Detect which cell encompasses the target text, then output its (X, Y) center coordinate. 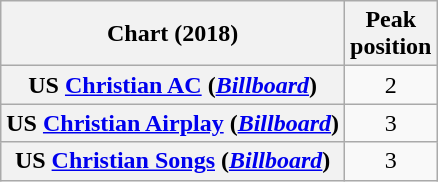
US Christian AC (Billboard) (173, 85)
Chart (2018) (173, 34)
US Christian Airplay (Billboard) (173, 123)
US Christian Songs (Billboard) (173, 161)
Peakposition (391, 34)
2 (391, 85)
